Scan for the cell matching the given text and deliver its (x, y) coordinate at center. 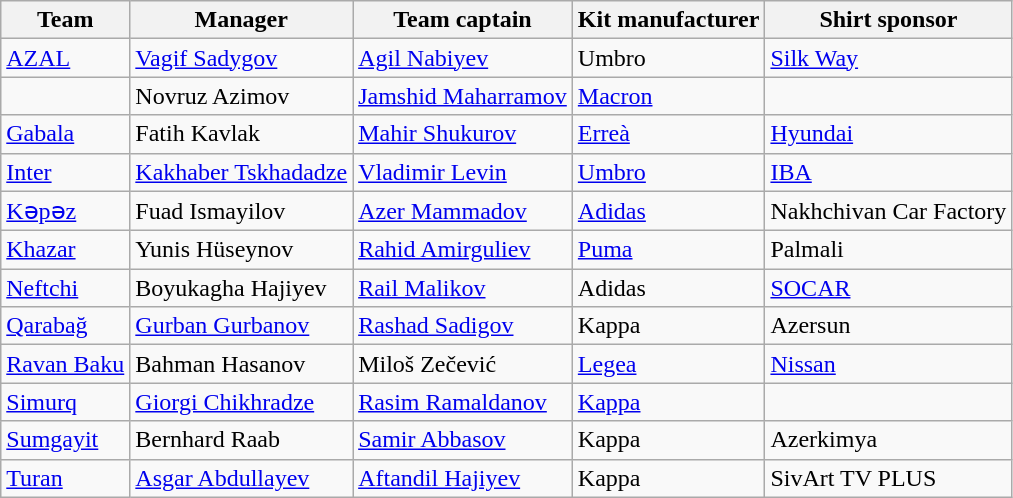
Hyundai (888, 134)
Giorgi Chikhradze (242, 402)
Manager (242, 20)
Inter (66, 172)
Azerkimya (888, 440)
Aftandil Hajiyev (463, 478)
Kit manufacturer (668, 20)
Rail Malikov (463, 288)
Sumgayit (66, 440)
Kəpəz (66, 211)
Palmali (888, 250)
Team captain (463, 20)
Samir Abbasov (463, 440)
Azer Mammadov (463, 211)
Nissan (888, 364)
Fatih Kavlak (242, 134)
Simurq (66, 402)
SOCAR (888, 288)
Novruz Azimov (242, 96)
Boyukagha Hajiyev (242, 288)
Fuad Ismayilov (242, 211)
Puma (668, 250)
Neftchi (66, 288)
Nakhchivan Car Factory (888, 211)
Macron (668, 96)
Yunis Hüseynov (242, 250)
Jamshid Maharramov (463, 96)
Team (66, 20)
Vagif Sadygov (242, 58)
Khazar (66, 250)
Azersun (888, 326)
Kakhaber Tskhadadze (242, 172)
Agil Nabiyev (463, 58)
Rashad Sadigov (463, 326)
Bernhard Raab (242, 440)
Rahid Amirguliev (463, 250)
Qarabağ (66, 326)
Gurban Gurbanov (242, 326)
Mahir Shukurov (463, 134)
Gabala (66, 134)
Shirt sponsor (888, 20)
Turan (66, 478)
IBA (888, 172)
Legea (668, 364)
Vladimir Levin (463, 172)
SivArt TV PLUS (888, 478)
Ravan Baku (66, 364)
Rasim Ramaldanov (463, 402)
Miloš Zečević (463, 364)
Bahman Hasanov (242, 364)
AZAL (66, 58)
Erreà (668, 134)
Asgar Abdullayev (242, 478)
Silk Way (888, 58)
